Return [x, y] of the center of cell containing provided text 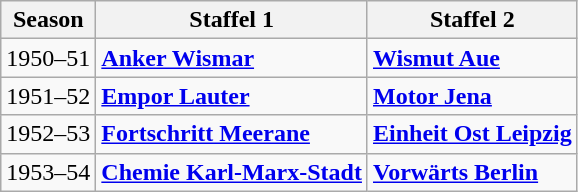
Staffel 2 [472, 20]
Chemie Karl-Marx-Stadt [232, 172]
Anker Wismar [232, 58]
Empor Lauter [232, 96]
Einheit Ost Leipzig [472, 134]
1950–51 [48, 58]
1953–54 [48, 172]
Season [48, 20]
Motor Jena [472, 96]
1951–52 [48, 96]
Fortschritt Meerane [232, 134]
1952–53 [48, 134]
Wismut Aue [472, 58]
Vorwärts Berlin [472, 172]
Staffel 1 [232, 20]
